Locate the cell with the specified text and output its (x, y) center coordinate. 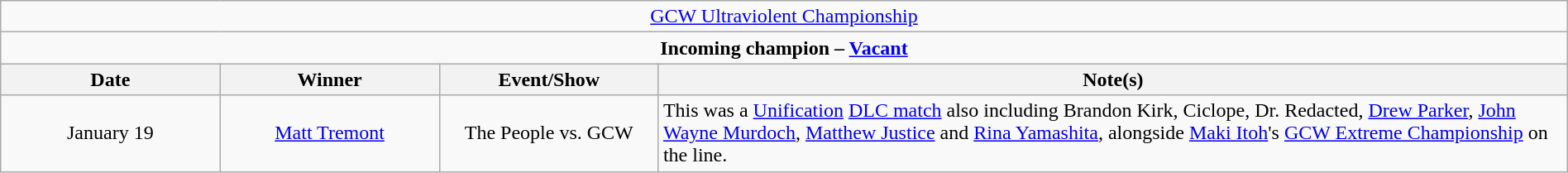
Date (111, 79)
The People vs. GCW (549, 133)
GCW Ultraviolent Championship (784, 17)
Note(s) (1113, 79)
Winner (329, 79)
Matt Tremont (329, 133)
Event/Show (549, 79)
January 19 (111, 133)
Incoming champion – Vacant (784, 48)
